Extract the (x, y) coordinate from the center of the cell holding the provided text.  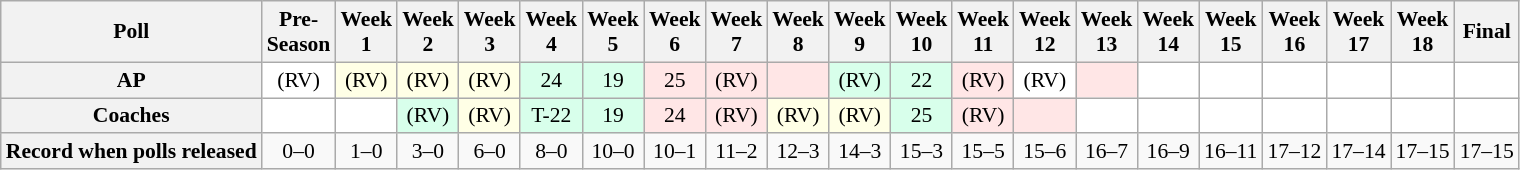
Week6 (675, 32)
AP (132, 80)
17–12 (1294, 152)
10–1 (675, 152)
Final (1487, 32)
Week13 (1107, 32)
11–2 (737, 152)
1–0 (366, 152)
Week15 (1230, 32)
22 (922, 80)
Week10 (922, 32)
Week11 (983, 32)
Week17 (1358, 32)
Record when polls released (132, 152)
Week14 (1168, 32)
14–3 (860, 152)
0–0 (299, 152)
Week7 (737, 32)
Week4 (551, 32)
6–0 (490, 152)
Week12 (1045, 32)
3–0 (428, 152)
17–14 (1358, 152)
16–9 (1168, 152)
15–5 (983, 152)
12–3 (798, 152)
Week2 (428, 32)
T-22 (551, 116)
16–11 (1230, 152)
10–0 (613, 152)
Week18 (1423, 32)
8–0 (551, 152)
Week1 (366, 32)
Week3 (490, 32)
15–6 (1045, 152)
Week5 (613, 32)
Week8 (798, 32)
Coaches (132, 116)
Week16 (1294, 32)
Poll (132, 32)
Pre-Season (299, 32)
16–7 (1107, 152)
Week9 (860, 32)
15–3 (922, 152)
